Output the [X, Y] coordinate of the center of the cell containing the given text.  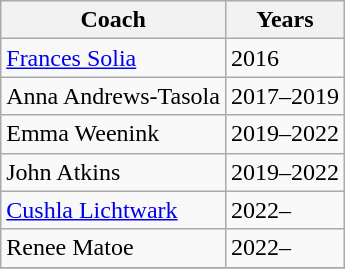
Years [284, 20]
Cushla Lichtwark [114, 210]
2017–2019 [284, 96]
Coach [114, 20]
2016 [284, 58]
John Atkins [114, 172]
Anna Andrews-Tasola [114, 96]
Frances Solia [114, 58]
Emma Weenink [114, 134]
Renee Matoe [114, 248]
